Find where the given text appears and provide that cell's center as [x, y] coordinate. 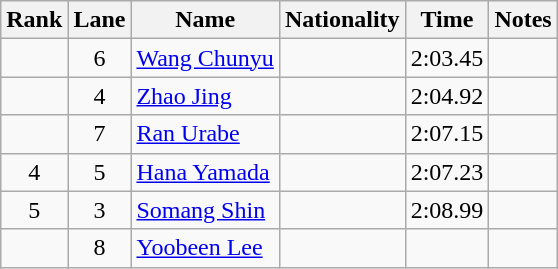
8 [100, 248]
Zhao Jing [205, 96]
Yoobeen Lee [205, 248]
Rank [34, 20]
Time [447, 20]
7 [100, 134]
2:03.45 [447, 58]
2:07.15 [447, 134]
Somang Shin [205, 210]
Notes [523, 20]
6 [100, 58]
Nationality [342, 20]
2:04.92 [447, 96]
2:07.23 [447, 172]
Hana Yamada [205, 172]
Ran Urabe [205, 134]
Lane [100, 20]
Name [205, 20]
Wang Chunyu [205, 58]
3 [100, 210]
2:08.99 [447, 210]
